Scan for the cell matching the given text and deliver its [X, Y] coordinate at center. 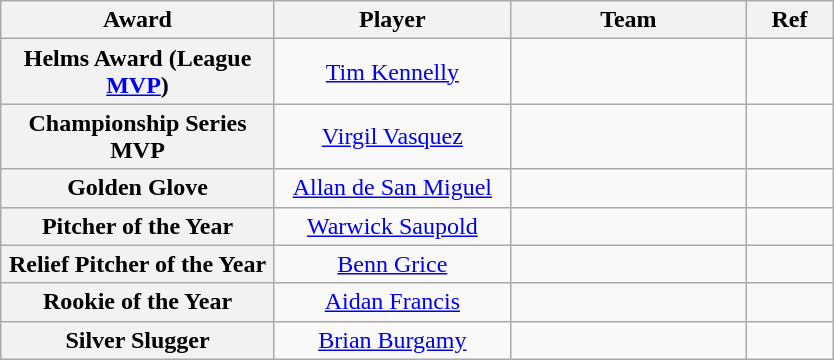
Aidan Francis [392, 302]
Pitcher of the Year [138, 226]
Relief Pitcher of the Year [138, 264]
Award [138, 20]
Championship Series MVP [138, 136]
Ref [789, 20]
Tim Kennelly [392, 72]
Virgil Vasquez [392, 136]
Brian Burgamy [392, 340]
Player [392, 20]
Warwick Saupold [392, 226]
Silver Slugger [138, 340]
Allan de San Miguel [392, 188]
Rookie of the Year [138, 302]
Helms Award (League MVP) [138, 72]
Team [628, 20]
Golden Glove [138, 188]
Benn Grice [392, 264]
